Determine the [x, y] coordinate at the center of the cell enclosing the given text.  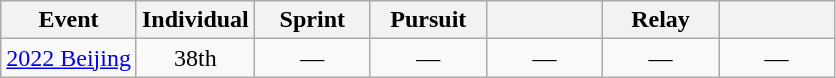
38th [195, 58]
Pursuit [428, 20]
Sprint [312, 20]
Individual [195, 20]
Relay [660, 20]
Event [69, 20]
2022 Beijing [69, 58]
